Find where the given text appears and provide that cell's center as [X, Y] coordinate. 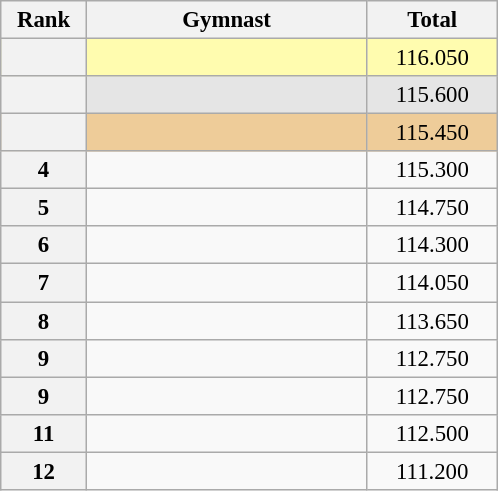
115.450 [432, 133]
4 [44, 170]
7 [44, 283]
5 [44, 208]
112.500 [432, 433]
Total [432, 20]
8 [44, 321]
113.650 [432, 321]
Rank [44, 20]
114.050 [432, 283]
116.050 [432, 58]
111.200 [432, 471]
115.600 [432, 95]
Gymnast [226, 20]
12 [44, 471]
114.750 [432, 208]
11 [44, 433]
115.300 [432, 170]
6 [44, 245]
114.300 [432, 245]
